Detect which cell encompasses the target text, then output its [X, Y] center coordinate. 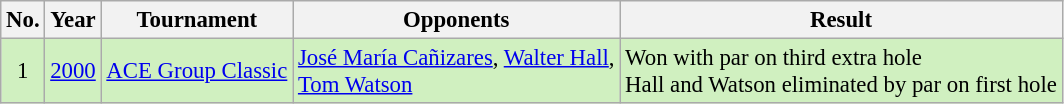
Result [841, 20]
Tournament [197, 20]
Won with par on third extra holeHall and Watson eliminated by par on first hole [841, 72]
Year [73, 20]
No. [23, 20]
2000 [73, 72]
ACE Group Classic [197, 72]
Opponents [456, 20]
José María Cañizares, Walter Hall, Tom Watson [456, 72]
1 [23, 72]
